For the text-containing cell, return its midpoint in [X, Y] coordinate format. 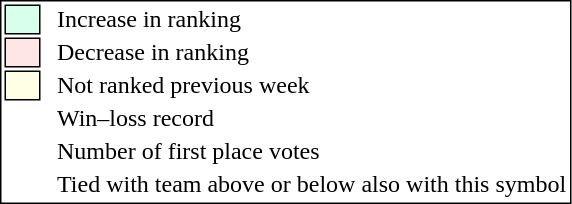
Decrease in ranking [312, 53]
Not ranked previous week [312, 85]
Tied with team above or below also with this symbol [312, 185]
Win–loss record [312, 119]
Number of first place votes [312, 151]
Increase in ranking [312, 19]
